Search for the cell housing the specified text and yield its [x, y] center coordinate. 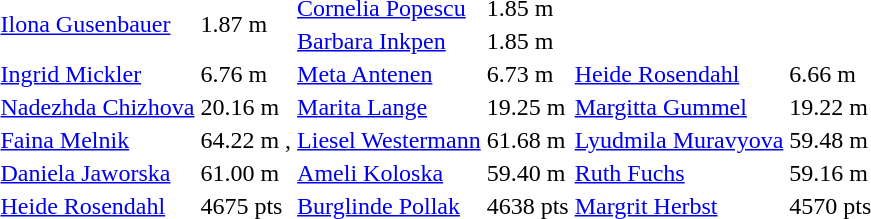
Barbara Inkpen [390, 41]
Lyudmila Muravyova [679, 140]
6.76 m [246, 74]
Margitta Gummel [679, 107]
59.40 m [528, 173]
Meta Antenen [390, 74]
61.00 m [246, 173]
6.73 m [528, 74]
1.85 m [528, 41]
Marita Lange [390, 107]
Ameli Koloska [390, 173]
20.16 m [246, 107]
Liesel Westermann [390, 140]
Heide Rosendahl [679, 74]
19.25 m [528, 107]
61.68 m [528, 140]
Ruth Fuchs [679, 173]
64.22 m , [246, 140]
